Search for the cell housing the specified text and yield its (x, y) center coordinate. 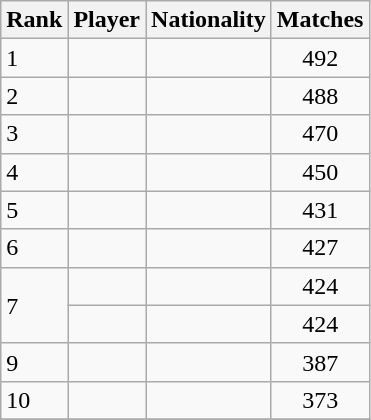
9 (34, 362)
5 (34, 210)
Matches (320, 20)
Nationality (209, 20)
4 (34, 172)
387 (320, 362)
Rank (34, 20)
427 (320, 248)
373 (320, 400)
492 (320, 58)
488 (320, 96)
431 (320, 210)
3 (34, 134)
7 (34, 305)
10 (34, 400)
450 (320, 172)
6 (34, 248)
Player (107, 20)
470 (320, 134)
1 (34, 58)
2 (34, 96)
